Return (X, Y) of the center of cell containing provided text 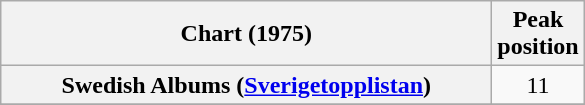
Peakposition (538, 34)
11 (538, 85)
Chart (1975) (246, 34)
Swedish Albums (Sverigetopplistan) (246, 85)
